Detect which cell encompasses the target text, then output its [x, y] center coordinate. 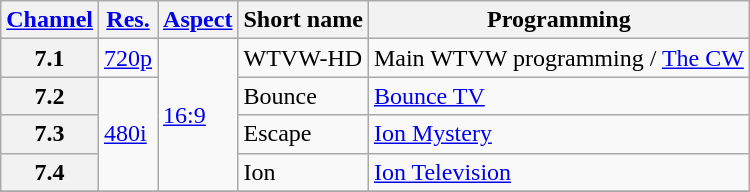
WTVW-HD [303, 58]
Aspect [198, 20]
Ion Television [558, 172]
Bounce TV [558, 96]
Channel [50, 20]
7.1 [50, 58]
7.4 [50, 172]
Main WTVW programming / The CW [558, 58]
Ion [303, 172]
Short name [303, 20]
7.3 [50, 134]
Res. [128, 20]
16:9 [198, 115]
Escape [303, 134]
480i [128, 134]
Bounce [303, 96]
Programming [558, 20]
Ion Mystery [558, 134]
7.2 [50, 96]
720p [128, 58]
